Capture the cell that displays the provided text and extract its [X, Y] central coordinate. 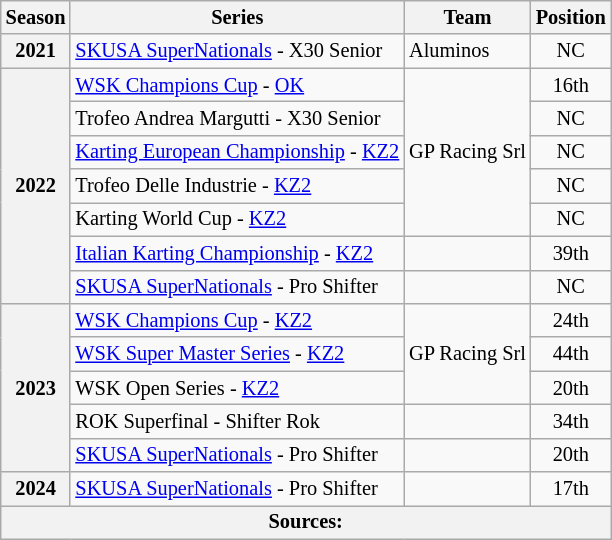
17th [571, 489]
Position [571, 17]
2021 [36, 51]
Italian Karting Championship - KZ2 [237, 253]
44th [571, 354]
2022 [36, 186]
34th [571, 421]
WSK Super Master Series - KZ2 [237, 354]
Sources: [306, 522]
39th [571, 253]
Season [36, 17]
Trofeo Andrea Margutti - X30 Senior [237, 118]
WSK Open Series - KZ2 [237, 388]
WSK Champions Cup - KZ2 [237, 320]
Trofeo Delle Industrie - KZ2 [237, 186]
2023 [36, 387]
16th [571, 85]
Team [468, 17]
SKUSA SuperNationals - X30 Senior [237, 51]
ROK Superfinal - Shifter Rok [237, 421]
Aluminos [468, 51]
2024 [36, 489]
Karting European Championship - KZ2 [237, 152]
Series [237, 17]
WSK Champions Cup - OK [237, 85]
24th [571, 320]
Karting World Cup - KZ2 [237, 219]
